Return the [x, y] coordinate for the center point of the cell that contains the specified text.  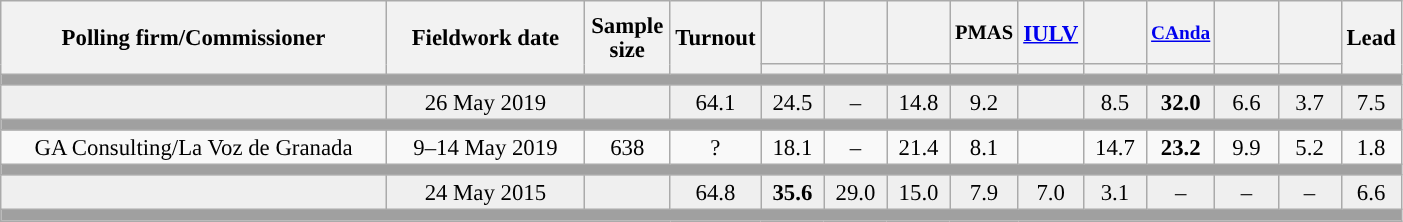
GA Consulting/La Voz de Granada [194, 148]
9.2 [984, 102]
8.5 [1114, 102]
Lead [1371, 38]
5.2 [1310, 148]
64.1 [716, 102]
9–14 May 2019 [485, 148]
7.9 [984, 194]
IULV [1050, 32]
24.5 [792, 102]
21.4 [918, 148]
Sample size [627, 38]
23.2 [1180, 148]
? [716, 148]
CAnda [1180, 32]
15.0 [918, 194]
638 [627, 148]
64.8 [716, 194]
PMAS [984, 32]
7.5 [1371, 102]
26 May 2019 [485, 102]
24 May 2015 [485, 194]
Fieldwork date [485, 38]
3.1 [1114, 194]
14.7 [1114, 148]
18.1 [792, 148]
3.7 [1310, 102]
35.6 [792, 194]
9.9 [1246, 148]
Turnout [716, 38]
Polling firm/Commissioner [194, 38]
32.0 [1180, 102]
8.1 [984, 148]
1.8 [1371, 148]
7.0 [1050, 194]
29.0 [856, 194]
14.8 [918, 102]
